Scan for the cell matching the given text and deliver its (X, Y) coordinate at center. 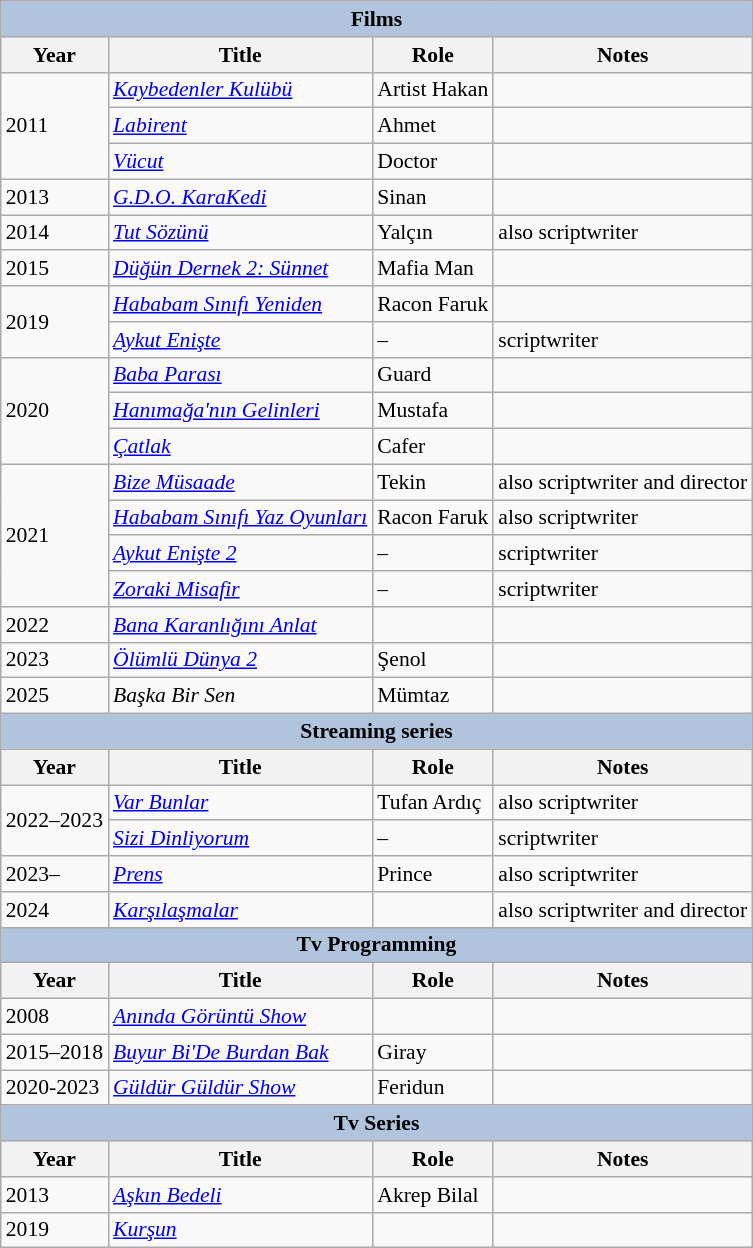
2015–2018 (54, 1052)
Hababam Sınıfı Yaz Oyunları (240, 518)
Prens (240, 874)
Cafer (432, 447)
Vücut (240, 162)
2020-2023 (54, 1088)
Anında Görüntü Show (240, 1017)
Hanımağa'nın Gelinleri (240, 411)
Var Bunlar (240, 803)
Bize Müsaade (240, 482)
Başka Bir Sen (240, 696)
2015 (54, 269)
Karşılaşmalar (240, 910)
Kaybedenler Kulübü (240, 90)
Mustafa (432, 411)
2024 (54, 910)
Tv Series (376, 1124)
Çatlak (240, 447)
Tut Sözünü (240, 233)
2020 (54, 410)
2025 (54, 696)
2022–2023 (54, 820)
Sinan (432, 197)
2023– (54, 874)
Giray (432, 1052)
Tekin (432, 482)
Streaming series (376, 732)
Labirent (240, 126)
Zoraki Misafir (240, 589)
Bana Karanlığını Anlat (240, 625)
Feridun (432, 1088)
2011 (54, 126)
Düğün Dernek 2: Sünnet (240, 269)
Güldür Güldür Show (240, 1088)
Mafia Man (432, 269)
Artist Hakan (432, 90)
Hababam Sınıfı Yeniden (240, 304)
Tufan Ardıç (432, 803)
Kurşun (240, 1230)
2021 (54, 535)
Buyur Bi'De Burdan Bak (240, 1052)
G.D.O. KaraKedi (240, 197)
Aşkın Bedeli (240, 1195)
Aykut Enişte 2 (240, 554)
Doctor (432, 162)
Yalçın (432, 233)
Şenol (432, 660)
Sizi Dinliyorum (240, 839)
2022 (54, 625)
Guard (432, 375)
Akrep Bilal (432, 1195)
Ahmet (432, 126)
2008 (54, 1017)
2023 (54, 660)
2014 (54, 233)
Mümtaz (432, 696)
Films (376, 19)
Baba Parası (240, 375)
Ölümlü Dünya 2 (240, 660)
Tv Programming (376, 945)
Aykut Enişte (240, 340)
Prince (432, 874)
